Locate the cell with the specified text and output its [x, y] center coordinate. 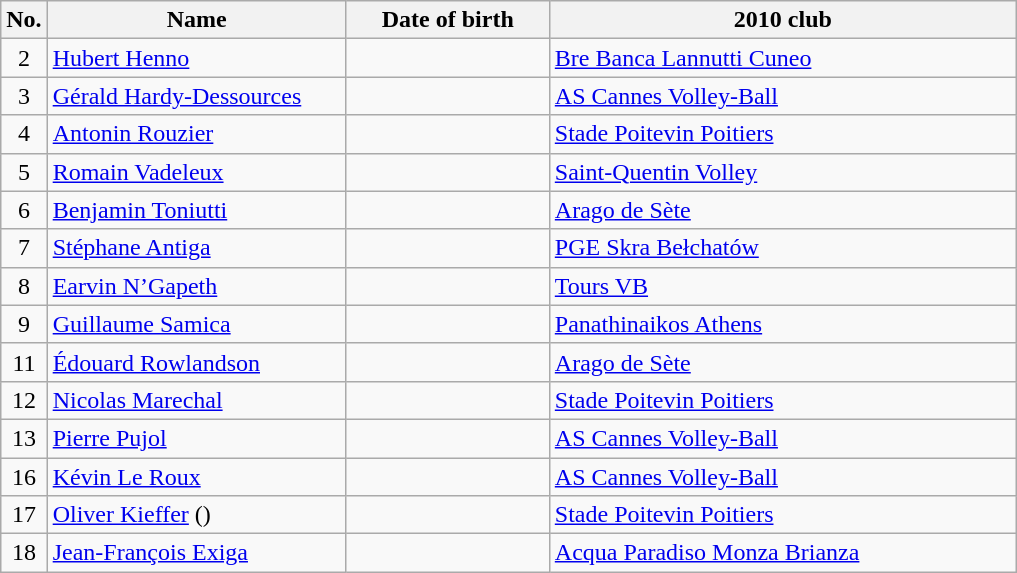
Bre Banca Lannutti Cuneo [782, 58]
Tours VB [782, 286]
Stéphane Antiga [196, 248]
13 [24, 438]
2010 club [782, 20]
8 [24, 286]
Jean-François Exiga [196, 553]
Earvin N’Gapeth [196, 286]
Hubert Henno [196, 58]
Pierre Pujol [196, 438]
Date of birth [448, 20]
Name [196, 20]
9 [24, 324]
Panathinaikos Athens [782, 324]
7 [24, 248]
4 [24, 134]
Romain Vadeleux [196, 172]
2 [24, 58]
Benjamin Toniutti [196, 210]
Édouard Rowlandson [196, 362]
Nicolas Marechal [196, 400]
3 [24, 96]
No. [24, 20]
PGE Skra Bełchatów [782, 248]
Saint-Quentin Volley [782, 172]
18 [24, 553]
11 [24, 362]
Oliver Kieffer () [196, 515]
Antonin Rouzier [196, 134]
12 [24, 400]
6 [24, 210]
Kévin Le Roux [196, 477]
5 [24, 172]
Guillaume Samica [196, 324]
Gérald Hardy-Dessources [196, 96]
17 [24, 515]
Acqua Paradiso Monza Brianza [782, 553]
16 [24, 477]
